From the cell containing the given text, extract its center point as [X, Y] coordinate. 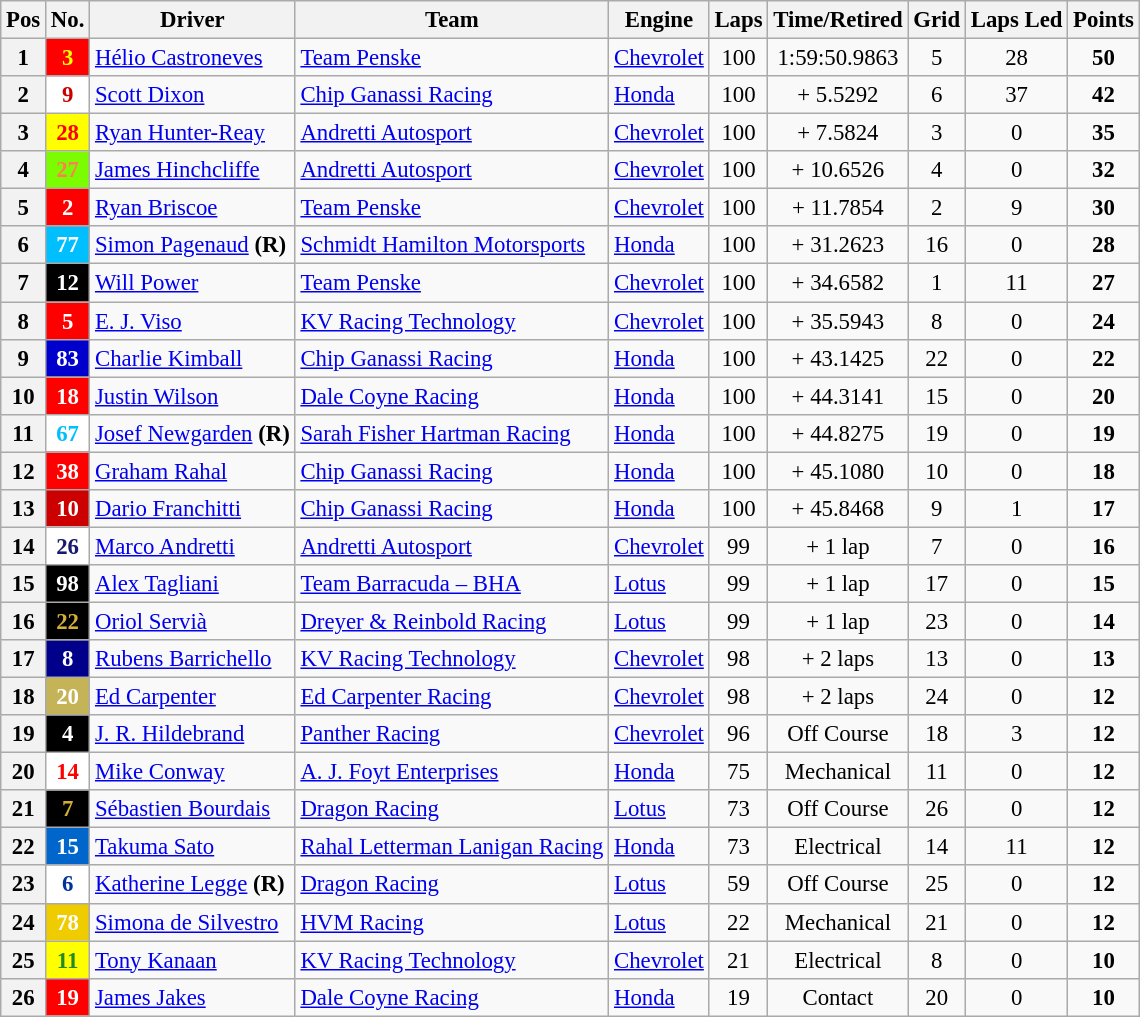
Takuma Sato [192, 847]
Ed Carpenter Racing [452, 697]
78 [68, 922]
38 [68, 471]
Sarah Fisher Hartman Racing [452, 433]
Rubens Barrichello [192, 659]
67 [68, 433]
Dario Franchitti [192, 509]
50 [1104, 58]
Tony Kanaan [192, 960]
30 [1104, 208]
+ 44.8275 [838, 433]
Ed Carpenter [192, 697]
Pos [24, 20]
1:59:50.9863 [838, 58]
Grid [936, 20]
+ 31.2623 [838, 245]
A. J. Foyt Enterprises [452, 772]
Laps [738, 20]
Alex Tagliani [192, 584]
96 [738, 734]
+ 45.1080 [838, 471]
J. R. Hildebrand [192, 734]
Team [452, 20]
Simon Pagenaud (R) [192, 245]
Justin Wilson [192, 396]
No. [68, 20]
+ 10.6526 [838, 170]
Katherine Legge (R) [192, 885]
Scott Dixon [192, 95]
Mike Conway [192, 772]
Ryan Hunter-Reay [192, 133]
+ 7.5824 [838, 133]
+ 34.6582 [838, 283]
Time/Retired [838, 20]
Simona de Silvestro [192, 922]
Graham Rahal [192, 471]
42 [1104, 95]
Hélio Castroneves [192, 58]
Charlie Kimball [192, 358]
Laps Led [1016, 20]
+ 44.3141 [838, 396]
+ 45.8468 [838, 509]
+ 35.5943 [838, 321]
Ryan Briscoe [192, 208]
Team Barracuda – BHA [452, 584]
+ 5.5292 [838, 95]
77 [68, 245]
35 [1104, 133]
32 [1104, 170]
Dreyer & Reinbold Racing [452, 621]
Will Power [192, 283]
75 [738, 772]
Panther Racing [452, 734]
Contact [838, 997]
Sébastien Bourdais [192, 809]
+ 43.1425 [838, 358]
Driver [192, 20]
Schmidt Hamilton Motorsports [452, 245]
83 [68, 358]
HVM Racing [452, 922]
+ 11.7854 [838, 208]
James Jakes [192, 997]
Engine [659, 20]
Rahal Letterman Lanigan Racing [452, 847]
Josef Newgarden (R) [192, 433]
E. J. Viso [192, 321]
Oriol Servià [192, 621]
James Hinchcliffe [192, 170]
Marco Andretti [192, 546]
Points [1104, 20]
59 [738, 885]
37 [1016, 95]
